Extract the [X, Y] coordinate from the center of the cell holding the provided text.  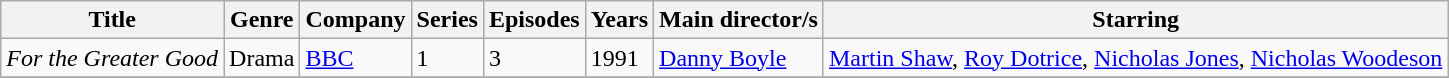
1991 [619, 58]
Company [356, 20]
Title [112, 20]
Years [619, 20]
Main director/s [739, 20]
Drama [262, 58]
Martin Shaw, Roy Dotrice, Nicholas Jones, Nicholas Woodeson [1135, 58]
Danny Boyle [739, 58]
3 [534, 58]
1 [447, 58]
BBC [356, 58]
Genre [262, 20]
For the Greater Good [112, 58]
Series [447, 20]
Episodes [534, 20]
Starring [1135, 20]
